Locate the cell with the specified text and output its [X, Y] center coordinate. 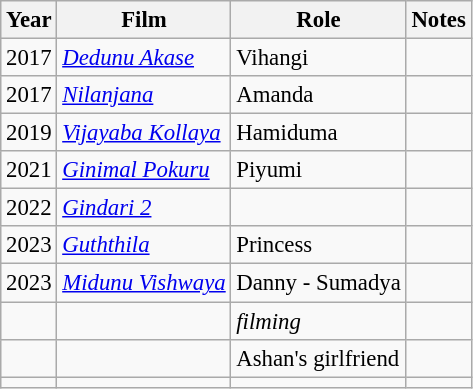
Danny - Sumadya [318, 283]
2019 [29, 133]
filming [318, 321]
Nilanjana [144, 95]
Piyumi [318, 170]
Hamiduma [318, 133]
2021 [29, 170]
Ginimal Pokuru [144, 170]
Ashan's girlfriend [318, 358]
Notes [438, 20]
Amanda [318, 95]
Dedunu Akase [144, 58]
Guththila [144, 245]
Film [144, 20]
Midunu Vishwaya [144, 283]
Gindari 2 [144, 208]
2022 [29, 208]
Vihangi [318, 58]
Role [318, 20]
Vijayaba Kollaya [144, 133]
Year [29, 20]
Princess [318, 245]
